Scan for the cell matching the given text and deliver its [X, Y] coordinate at center. 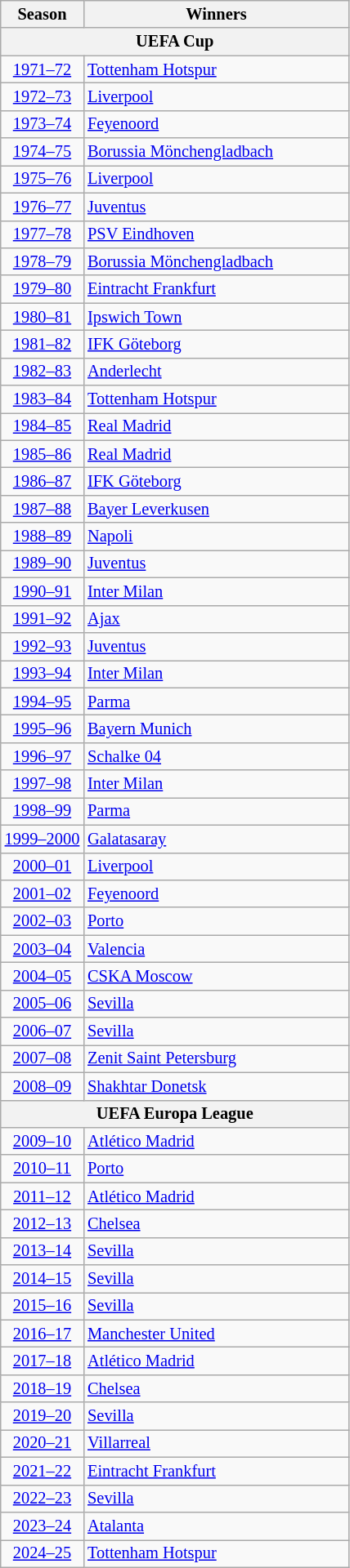
2023–24 [43, 1526]
2020–21 [43, 1444]
2001–02 [43, 894]
1983–84 [43, 399]
Ajax [216, 619]
UEFA Europa League [175, 1114]
2013–14 [43, 1251]
1982–83 [43, 372]
Villarreal [216, 1444]
2005–06 [43, 1004]
1984–85 [43, 427]
UEFA Cup [175, 42]
2004–05 [43, 977]
Valencia [216, 949]
2000–01 [43, 866]
1971–72 [43, 69]
Schalke 04 [216, 756]
1972–73 [43, 97]
Atalanta [216, 1526]
1975–76 [43, 180]
CSKA Moscow [216, 977]
2012–13 [43, 1224]
Anderlecht [216, 372]
1974–75 [43, 152]
2014–15 [43, 1279]
2024–25 [43, 1554]
1986–87 [43, 482]
1980–81 [43, 317]
Galatasaray [216, 839]
2008–09 [43, 1086]
2022–23 [43, 1499]
1977–78 [43, 234]
1987–88 [43, 510]
2021–22 [43, 1472]
1995–96 [43, 729]
1992–93 [43, 647]
Napoli [216, 537]
1989–90 [43, 564]
1993–94 [43, 674]
1981–82 [43, 345]
2019–20 [43, 1416]
2016–17 [43, 1334]
Bayer Leverkusen [216, 510]
1976–77 [43, 207]
Manchester United [216, 1334]
2017–18 [43, 1361]
1988–89 [43, 537]
2011–12 [43, 1196]
1997–98 [43, 784]
2009–10 [43, 1142]
PSV Eindhoven [216, 234]
2018–19 [43, 1389]
1979–80 [43, 289]
1994–95 [43, 702]
2006–07 [43, 1031]
Zenit Saint Petersburg [216, 1059]
Bayern Munich [216, 729]
2010–11 [43, 1169]
1996–97 [43, 756]
1998–99 [43, 812]
Shakhtar Donetsk [216, 1086]
2003–04 [43, 949]
1999–2000 [43, 839]
Season [43, 15]
1990–91 [43, 592]
Winners [216, 15]
2007–08 [43, 1059]
Ipswich Town [216, 317]
1978–79 [43, 262]
1985–86 [43, 454]
2002–03 [43, 921]
2015–16 [43, 1307]
1991–92 [43, 619]
1973–74 [43, 124]
